Pinpoint the cell where the given text exists, returning its (X, Y) midpoint coordinate. 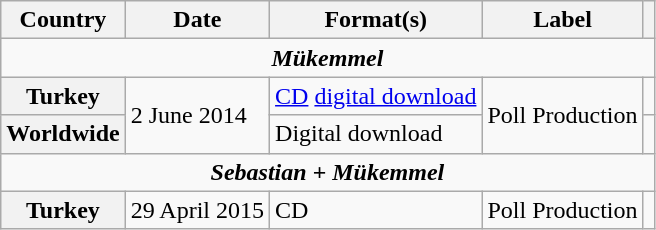
29 April 2015 (197, 210)
2 June 2014 (197, 115)
Worldwide (63, 134)
CD (376, 210)
Digital download (376, 134)
CD digital download (376, 96)
Format(s) (376, 20)
Mükemmel (328, 58)
Sebastian + Mükemmel (328, 172)
Label (562, 20)
Date (197, 20)
Country (63, 20)
